Return (x, y) of the center of cell containing provided text 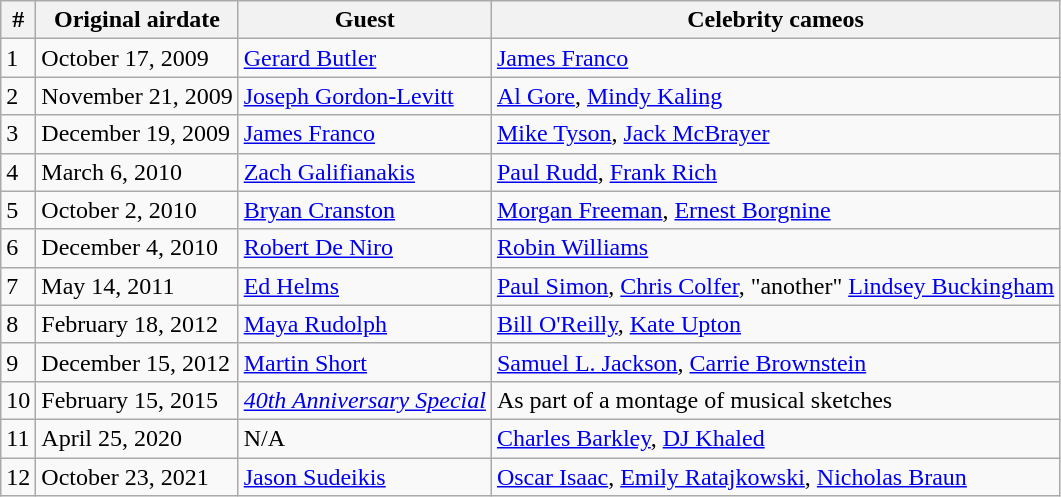
Maya Rudolph (364, 324)
8 (18, 324)
Morgan Freeman, Ernest Borgnine (775, 210)
Charles Barkley, DJ Khaled (775, 438)
2 (18, 96)
Gerard Butler (364, 58)
10 (18, 400)
Robin Williams (775, 248)
Original airdate (137, 20)
4 (18, 172)
October 23, 2021 (137, 477)
Martin Short (364, 362)
5 (18, 210)
Guest (364, 20)
6 (18, 248)
Oscar Isaac, Emily Ratajkowski, Nicholas Braun (775, 477)
Paul Rudd, Frank Rich (775, 172)
3 (18, 134)
December 19, 2009 (137, 134)
May 14, 2011 (137, 286)
# (18, 20)
11 (18, 438)
Robert De Niro (364, 248)
February 15, 2015 (137, 400)
Paul Simon, Chris Colfer, "another" Lindsey Buckingham (775, 286)
October 2, 2010 (137, 210)
Celebrity cameos (775, 20)
Al Gore, Mindy Kaling (775, 96)
1 (18, 58)
December 15, 2012 (137, 362)
Zach Galifianakis (364, 172)
Joseph Gordon-Levitt (364, 96)
12 (18, 477)
Mike Tyson, Jack McBrayer (775, 134)
April 25, 2020 (137, 438)
Bill O'Reilly, Kate Upton (775, 324)
March 6, 2010 (137, 172)
Samuel L. Jackson, Carrie Brownstein (775, 362)
Jason Sudeikis (364, 477)
As part of a montage of musical sketches (775, 400)
October 17, 2009 (137, 58)
February 18, 2012 (137, 324)
December 4, 2010 (137, 248)
Bryan Cranston (364, 210)
7 (18, 286)
40th Anniversary Special (364, 400)
Ed Helms (364, 286)
N/A (364, 438)
November 21, 2009 (137, 96)
9 (18, 362)
